For the text-containing cell, return its midpoint in (x, y) coordinate format. 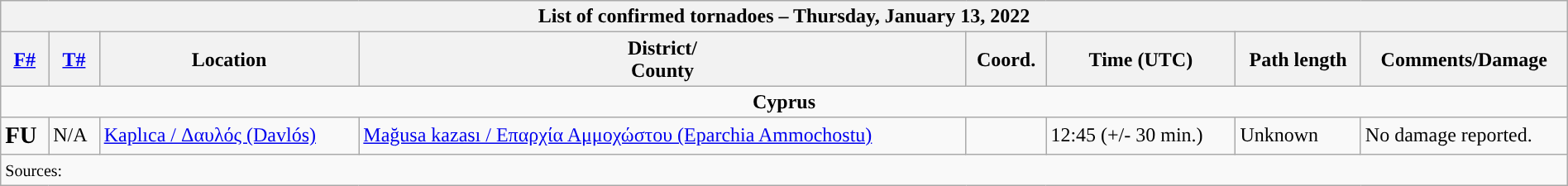
T# (74, 60)
Location (229, 60)
District/County (662, 60)
No damage reported. (1464, 136)
Sources: (784, 169)
12:45 (+/- 30 min.) (1141, 136)
Coord. (1006, 60)
Time (UTC) (1141, 60)
Comments/Damage (1464, 60)
FU (25, 136)
Cyprus (784, 102)
List of confirmed tornadoes – Thursday, January 13, 2022 (784, 17)
N/A (74, 136)
Kaplıca / Δαυλός (Davlós) (229, 136)
Mağusa kazası / Επαρχία Αμμοχώστου (Eparchia Ammochostu) (662, 136)
Path length (1298, 60)
F# (25, 60)
Unknown (1298, 136)
